Extract the [x, y] coordinate from the center of the cell holding the provided text.  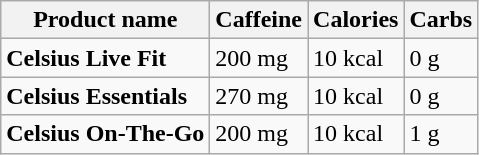
Calories [356, 20]
Celsius Essentials [106, 96]
1 g [441, 134]
270 mg [259, 96]
Celsius On-The-Go [106, 134]
Carbs [441, 20]
Product name [106, 20]
Caffeine [259, 20]
Celsius Live Fit [106, 58]
